Search for the cell housing the specified text and yield its [X, Y] center coordinate. 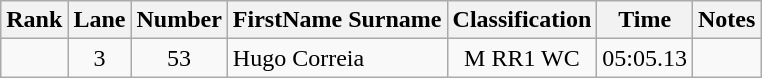
Classification [522, 20]
Hugo Correia [337, 58]
05:05.13 [645, 58]
Rank [34, 20]
Number [179, 20]
53 [179, 58]
Lane [100, 20]
3 [100, 58]
Time [645, 20]
Notes [727, 20]
M RR1 WC [522, 58]
FirstName Surname [337, 20]
